Identify which cell holds the provided text, then report its [x, y] central coordinate. 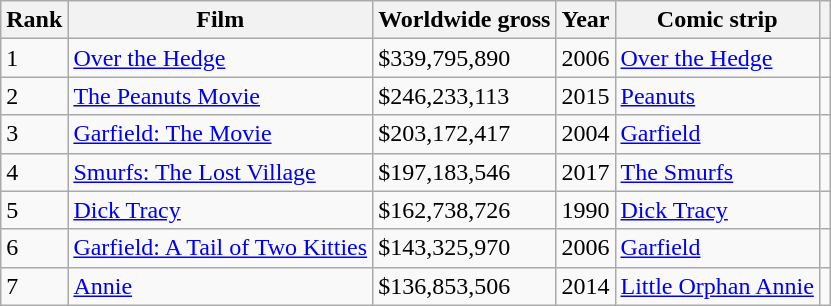
$162,738,726 [464, 210]
$136,853,506 [464, 286]
$339,795,890 [464, 58]
6 [34, 248]
4 [34, 172]
7 [34, 286]
The Peanuts Movie [220, 96]
1990 [586, 210]
Garfield: The Movie [220, 134]
Little Orphan Annie [717, 286]
Peanuts [717, 96]
Garfield: A Tail of Two Kitties [220, 248]
3 [34, 134]
2017 [586, 172]
$143,325,970 [464, 248]
The Smurfs [717, 172]
2004 [586, 134]
2014 [586, 286]
$203,172,417 [464, 134]
Year [586, 20]
5 [34, 210]
Smurfs: The Lost Village [220, 172]
$197,183,546 [464, 172]
2 [34, 96]
Comic strip [717, 20]
Annie [220, 286]
Rank [34, 20]
$246,233,113 [464, 96]
Film [220, 20]
1 [34, 58]
2015 [586, 96]
Worldwide gross [464, 20]
